Scan for the cell matching the given text and deliver its (x, y) coordinate at center. 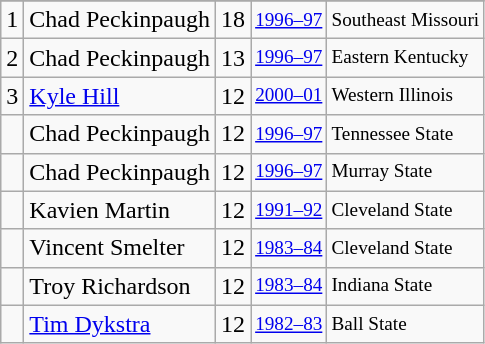
Southeast Missouri (406, 20)
1991–92 (289, 210)
Murray State (406, 172)
Indiana State (406, 286)
1982–83 (289, 324)
Eastern Kentucky (406, 58)
3 (12, 96)
Troy Richardson (120, 286)
Western Illinois (406, 96)
Tim Dykstra (120, 324)
Kavien Martin (120, 210)
Tennessee State (406, 134)
Kyle Hill (120, 96)
2 (12, 58)
Ball State (406, 324)
2000–01 (289, 96)
1 (12, 20)
13 (234, 58)
Vincent Smelter (120, 248)
18 (234, 20)
